Detect which cell encompasses the target text, then output its [x, y] center coordinate. 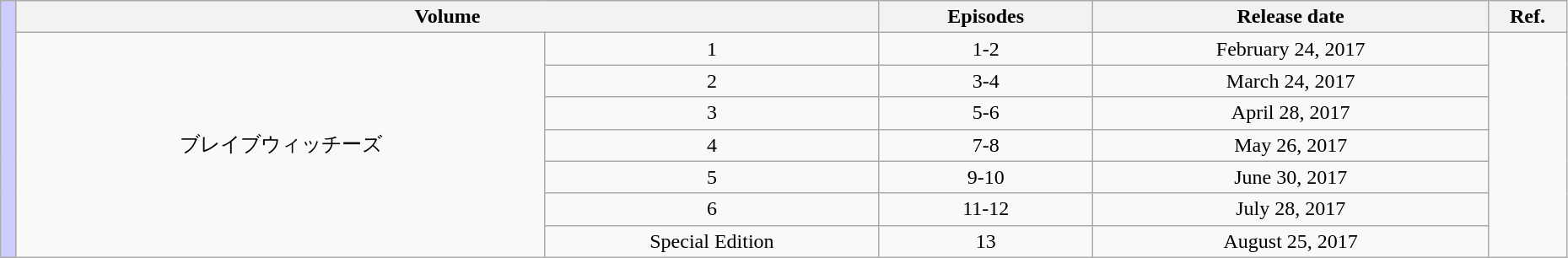
4 [712, 145]
1 [712, 49]
9-10 [986, 177]
Special Edition [712, 241]
2 [712, 81]
Volume [447, 17]
6 [712, 209]
August 25, 2017 [1291, 241]
7-8 [986, 145]
May 26, 2017 [1291, 145]
Ref. [1528, 17]
13 [986, 241]
June 30, 2017 [1291, 177]
3-4 [986, 81]
March 24, 2017 [1291, 81]
11-12 [986, 209]
5 [712, 177]
April 28, 2017 [1291, 113]
Episodes [986, 17]
5-6 [986, 113]
1-2 [986, 49]
July 28, 2017 [1291, 209]
3 [712, 113]
Release date [1291, 17]
ブレイブウィッチーズ [280, 145]
February 24, 2017 [1291, 49]
